Extract the (X, Y) coordinate from the center of the cell holding the provided text.  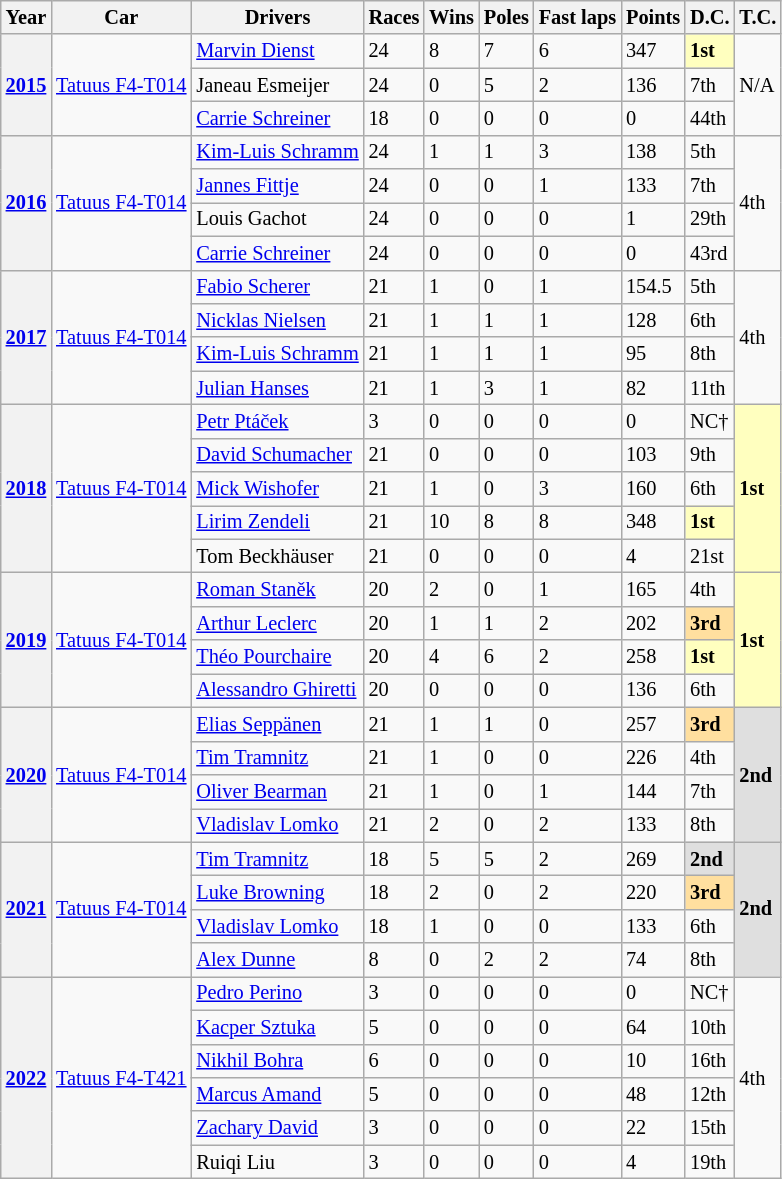
Wins (452, 17)
Alex Dunne (277, 960)
2021 (26, 910)
2020 (26, 774)
160 (653, 489)
144 (653, 791)
154.5 (653, 287)
D.C. (710, 17)
7 (506, 51)
Points (653, 17)
258 (653, 657)
12th (710, 1094)
2015 (26, 84)
15th (710, 1128)
48 (653, 1094)
138 (653, 152)
269 (653, 859)
Julian Hanses (277, 388)
95 (653, 354)
Théo Pourchaire (277, 657)
Fabio Scherer (277, 287)
Nicklas Nielsen (277, 320)
64 (653, 1027)
T.C. (758, 17)
11th (710, 388)
2016 (26, 202)
257 (653, 724)
Fast laps (578, 17)
43rd (710, 253)
Petr Ptáček (277, 421)
348 (653, 522)
Poles (506, 17)
Alessandro Ghiretti (277, 690)
Lirim Zendeli (277, 522)
2022 (26, 1077)
Mick Wishofer (277, 489)
103 (653, 455)
Car (121, 17)
2017 (26, 338)
10th (710, 1027)
Races (394, 17)
Tom Beckhäuser (277, 556)
Year (26, 17)
Kacper Sztuka (277, 1027)
44th (710, 118)
Marcus Amand (277, 1094)
19th (710, 1162)
Oliver Bearman (277, 791)
22 (653, 1128)
128 (653, 320)
Marvin Dienst (277, 51)
Pedro Perino (277, 993)
Luke Browning (277, 892)
Arthur Leclerc (277, 623)
82 (653, 388)
226 (653, 758)
29th (710, 219)
16th (710, 1061)
Zachary David (277, 1128)
Louis Gachot (277, 219)
Tatuus F4-T421 (121, 1077)
2018 (26, 488)
21st (710, 556)
74 (653, 960)
Ruiqi Liu (277, 1162)
9th (710, 455)
220 (653, 892)
Elias Seppänen (277, 724)
Jannes Fittje (277, 186)
Nikhil Bohra (277, 1061)
Roman Staněk (277, 589)
N/A (758, 84)
David Schumacher (277, 455)
Drivers (277, 17)
2019 (26, 640)
165 (653, 589)
Janeau Esmeijer (277, 85)
202 (653, 623)
347 (653, 51)
